Provide the [x, y] coordinate of the cell's center where the given text is located.  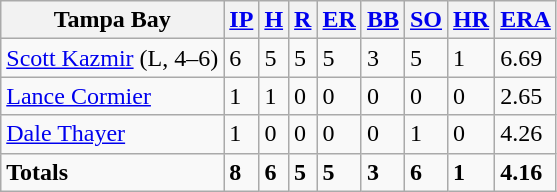
6.69 [526, 58]
ER [339, 20]
IP [242, 20]
HR [472, 20]
SO [426, 20]
2.65 [526, 96]
Totals [112, 172]
Scott Kazmir (L, 4–6) [112, 58]
Dale Thayer [112, 134]
ERA [526, 20]
4.26 [526, 134]
BB [382, 20]
4.16 [526, 172]
R [303, 20]
Lance Cormier [112, 96]
Tampa Bay [112, 20]
8 [242, 172]
H [274, 20]
